Capture the cell that displays the provided text and extract its [x, y] central coordinate. 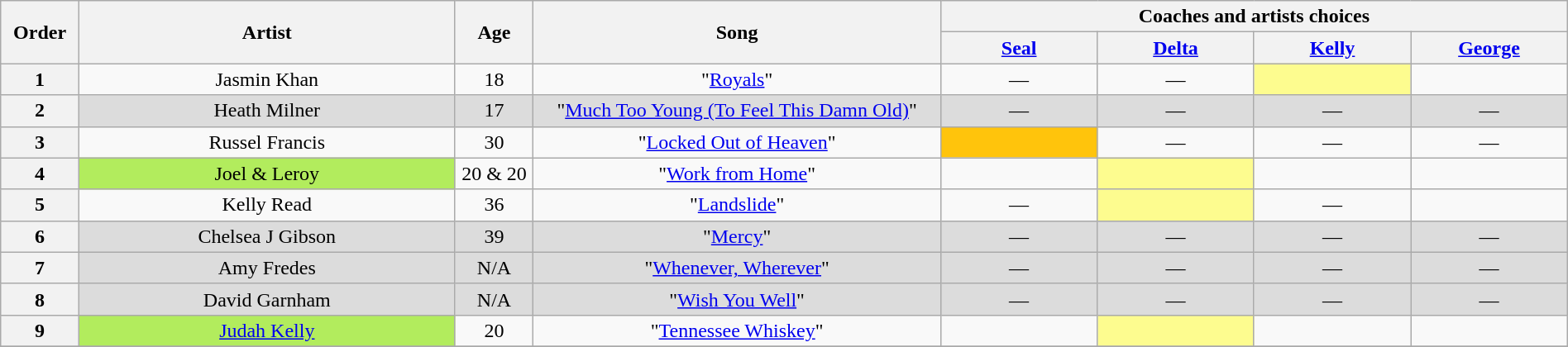
6 [40, 236]
1 [40, 79]
Seal [1019, 48]
17 [495, 111]
Song [738, 32]
8 [40, 299]
Coaches and artists choices [1254, 17]
"Whenever, Wherever" [738, 268]
Kelly [1331, 48]
5 [40, 205]
Order [40, 32]
Chelsea J Gibson [266, 236]
Russel Francis [266, 142]
"Tennessee Whiskey" [738, 330]
2 [40, 111]
4 [40, 173]
David Garnham [266, 299]
George [1489, 48]
9 [40, 330]
20 & 20 [495, 173]
Heath Milner [266, 111]
Amy Fredes [266, 268]
36 [495, 205]
18 [495, 79]
Delta [1176, 48]
Jasmin Khan [266, 79]
3 [40, 142]
Judah Kelly [266, 330]
"Royals" [738, 79]
Age [495, 32]
"Mercy" [738, 236]
Kelly Read [266, 205]
7 [40, 268]
Artist [266, 32]
30 [495, 142]
"Locked Out of Heaven" [738, 142]
"Wish You Well" [738, 299]
39 [495, 236]
"Landslide" [738, 205]
"Much Too Young (To Feel This Damn Old)" [738, 111]
Joel & Leroy [266, 173]
20 [495, 330]
"Work from Home" [738, 173]
